Return (x, y) of the center of cell containing provided text 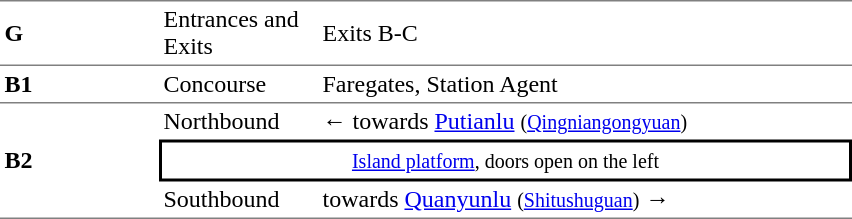
Island platform, doors open on the left (506, 161)
B1 (80, 85)
Entrances and Exits (238, 33)
← towards Putianlu (Qingniangongyuan) (585, 122)
Concourse (238, 85)
G (80, 33)
Northbound (238, 122)
Faregates, Station Agent (585, 85)
Exits B-C (585, 33)
